Return [x, y] of the center of cell containing provided text 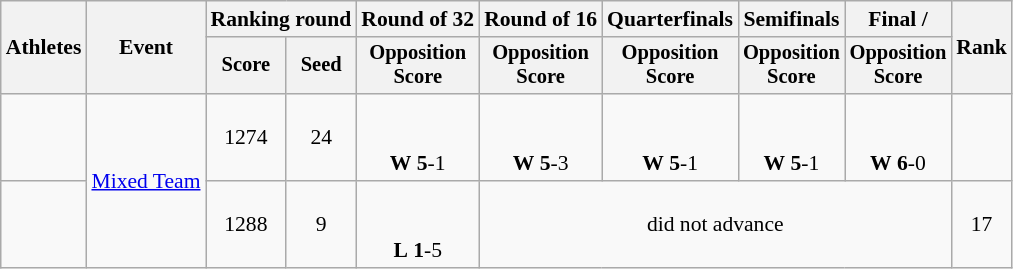
Round of 16 [540, 19]
1288 [246, 224]
Round of 32 [418, 19]
Semifinals [792, 19]
did not advance [715, 224]
W 6-0 [898, 138]
Athletes [44, 48]
Event [146, 48]
24 [321, 138]
Seed [321, 66]
Rank [982, 48]
Mixed Team [146, 180]
Ranking round [282, 19]
Quarterfinals [670, 19]
Score [246, 66]
9 [321, 224]
1274 [246, 138]
L 1-5 [418, 224]
W 5-3 [540, 138]
Final / [898, 19]
17 [982, 224]
